Return the [X, Y] coordinate for the center point of the cell that contains the specified text.  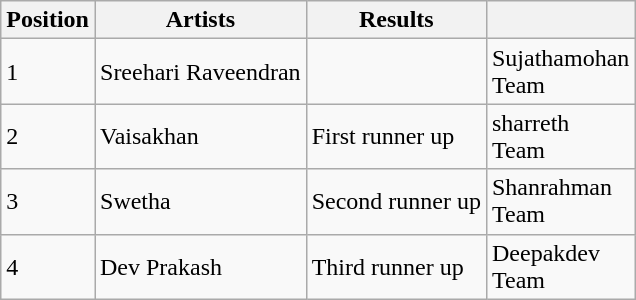
Results [396, 20]
1 [48, 72]
SujathamohanTeam [560, 72]
Artists [200, 20]
DeepakdevTeam [560, 266]
Dev Prakash [200, 266]
4 [48, 266]
Vaisakhan [200, 136]
sharrethTeam [560, 136]
ShanrahmanTeam [560, 202]
2 [48, 136]
Second runner up [396, 202]
First runner up [396, 136]
Sreehari Raveendran [200, 72]
3 [48, 202]
Third runner up [396, 266]
Position [48, 20]
Swetha [200, 202]
